From the cell containing the given text, extract its center point as (X, Y) coordinate. 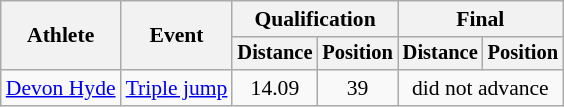
14.09 (274, 88)
Event (177, 36)
Final (480, 19)
39 (357, 88)
Athlete (61, 36)
did not advance (480, 88)
Triple jump (177, 88)
Devon Hyde (61, 88)
Qualification (314, 19)
